Return [X, Y] of the center of cell containing provided text 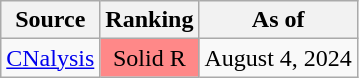
Ranking [150, 20]
Solid R [150, 58]
Source [50, 20]
CNalysis [50, 58]
As of [278, 20]
August 4, 2024 [278, 58]
